Provide the (X, Y) coordinate of the cell's center where the given text is located.  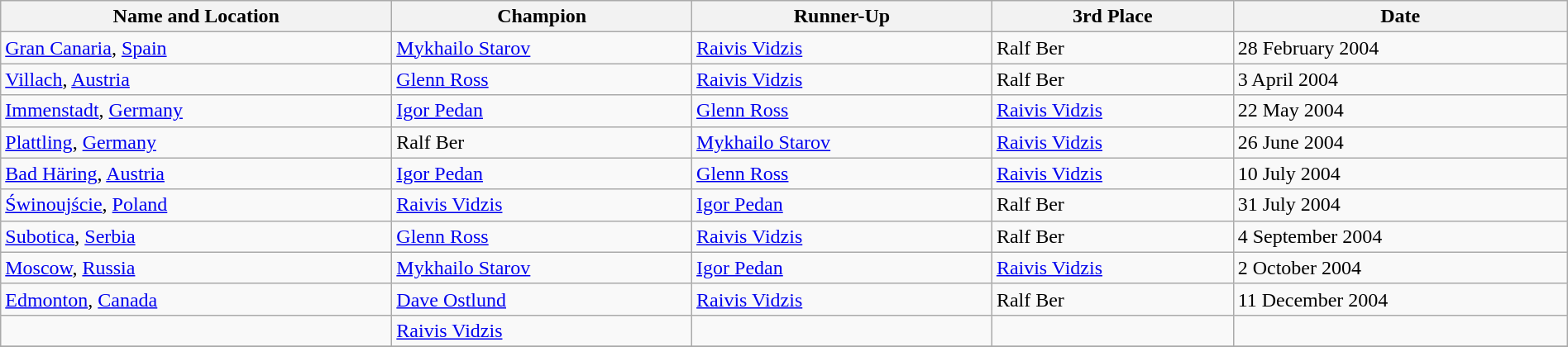
2 October 2004 (1400, 268)
Villach, Austria (197, 79)
Champion (543, 17)
10 July 2004 (1400, 173)
Subotica, Serbia (197, 236)
3rd Place (1112, 17)
Świnoujście, Poland (197, 205)
26 June 2004 (1400, 142)
28 February 2004 (1400, 48)
Date (1400, 17)
Dave Ostlund (543, 299)
Immenstadt, Germany (197, 111)
Plattling, Germany (197, 142)
31 July 2004 (1400, 205)
Runner-Up (842, 17)
Bad Häring, Austria (197, 173)
3 April 2004 (1400, 79)
Name and Location (197, 17)
Moscow, Russia (197, 268)
22 May 2004 (1400, 111)
11 December 2004 (1400, 299)
4 September 2004 (1400, 236)
Gran Canaria, Spain (197, 48)
Edmonton, Canada (197, 299)
